Provide the (X, Y) coordinate of the cell's center where the given text is located.  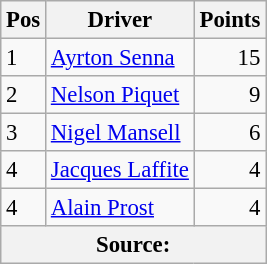
Points (230, 20)
15 (230, 58)
Driver (120, 20)
Source: (134, 245)
9 (230, 95)
Nigel Mansell (120, 133)
6 (230, 133)
Pos (24, 20)
Alain Prost (120, 208)
1 (24, 58)
Nelson Piquet (120, 95)
Ayrton Senna (120, 58)
Jacques Laffite (120, 170)
3 (24, 133)
2 (24, 95)
